Detect which cell encompasses the target text, then output its [X, Y] center coordinate. 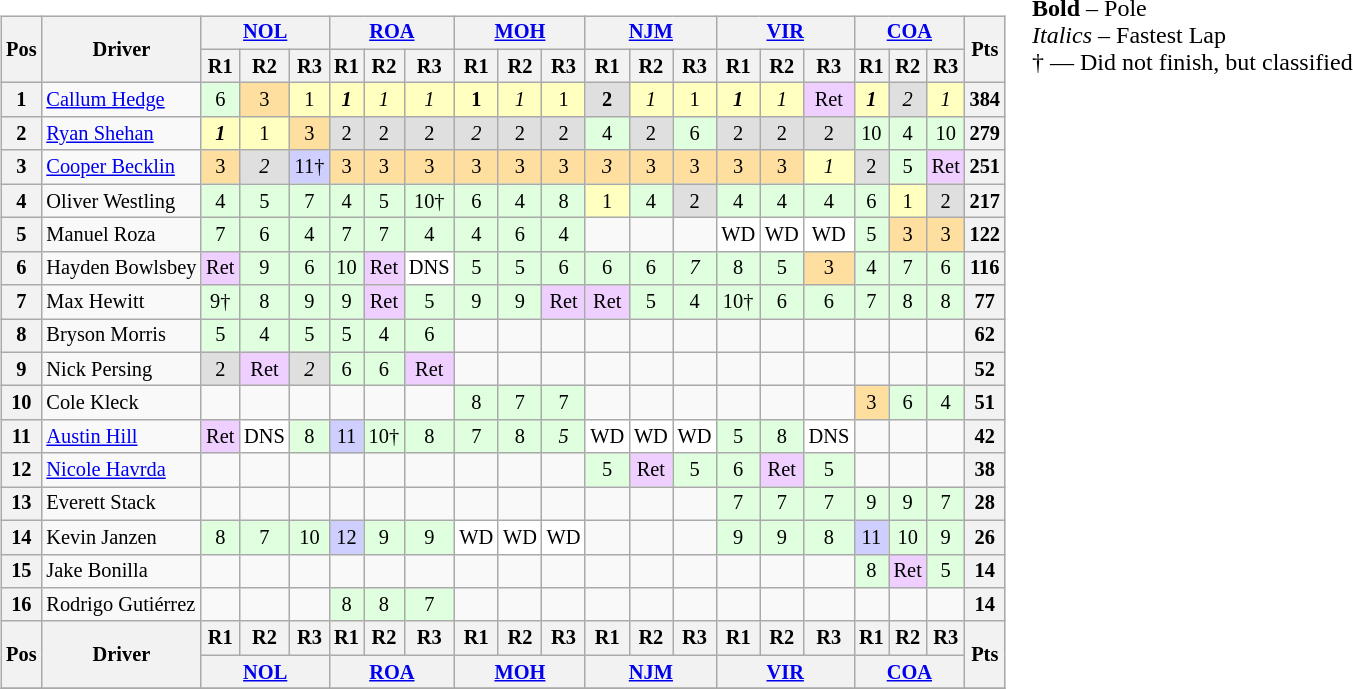
38 [985, 470]
62 [985, 336]
Rodrigo Gutiérrez [121, 605]
Cole Kleck [121, 403]
Nick Persing [121, 369]
Oliver Westling [121, 201]
384 [985, 100]
Jake Bonilla [121, 571]
Nicole Havrda [121, 470]
Everett Stack [121, 504]
13 [21, 504]
251 [985, 167]
Austin Hill [121, 437]
217 [985, 201]
Callum Hedge [121, 100]
26 [985, 537]
16 [21, 605]
Kevin Janzen [121, 537]
Manuel Roza [121, 235]
77 [985, 302]
9† [220, 302]
42 [985, 437]
Max Hewitt [121, 302]
116 [985, 268]
52 [985, 369]
Bryson Morris [121, 336]
Hayden Bowlsbey [121, 268]
Ryan Shehan [121, 134]
51 [985, 403]
122 [985, 235]
15 [21, 571]
Cooper Becklin [121, 167]
28 [985, 504]
11† [310, 167]
279 [985, 134]
